Scan for the cell matching the given text and deliver its (x, y) coordinate at center. 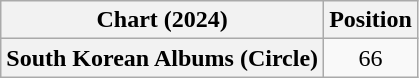
Position (371, 20)
66 (371, 58)
South Korean Albums (Circle) (162, 58)
Chart (2024) (162, 20)
